Locate the cell with the specified text and output its (x, y) center coordinate. 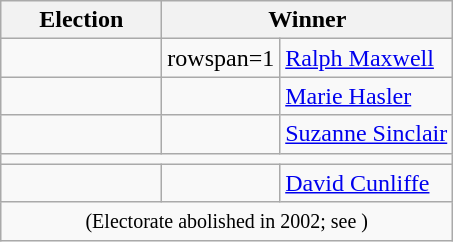
Suzanne Sinclair (366, 134)
(Electorate abolished in 2002; see ) (227, 221)
Marie Hasler (366, 96)
rowspan=1 (221, 58)
Winner (308, 20)
Ralph Maxwell (366, 58)
David Cunliffe (366, 183)
Election (82, 20)
